Output the (X, Y) coordinate of the center of the cell containing the given text.  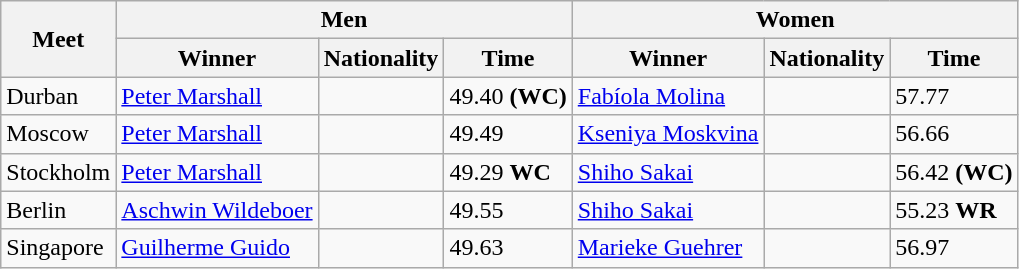
Kseniya Moskvina (668, 134)
57.77 (954, 96)
49.55 (508, 210)
Fabíola Molina (668, 96)
Stockholm (58, 172)
Berlin (58, 210)
Women (795, 20)
Men (344, 20)
Guilherme Guido (217, 248)
55.23 WR (954, 210)
49.40 (WC) (508, 96)
56.97 (954, 248)
Singapore (58, 248)
Durban (58, 96)
56.42 (WC) (954, 172)
49.29 WC (508, 172)
49.49 (508, 134)
56.66 (954, 134)
Marieke Guehrer (668, 248)
49.63 (508, 248)
Meet (58, 39)
Moscow (58, 134)
Aschwin Wildeboer (217, 210)
